Scan for the cell matching the given text and deliver its (X, Y) coordinate at center. 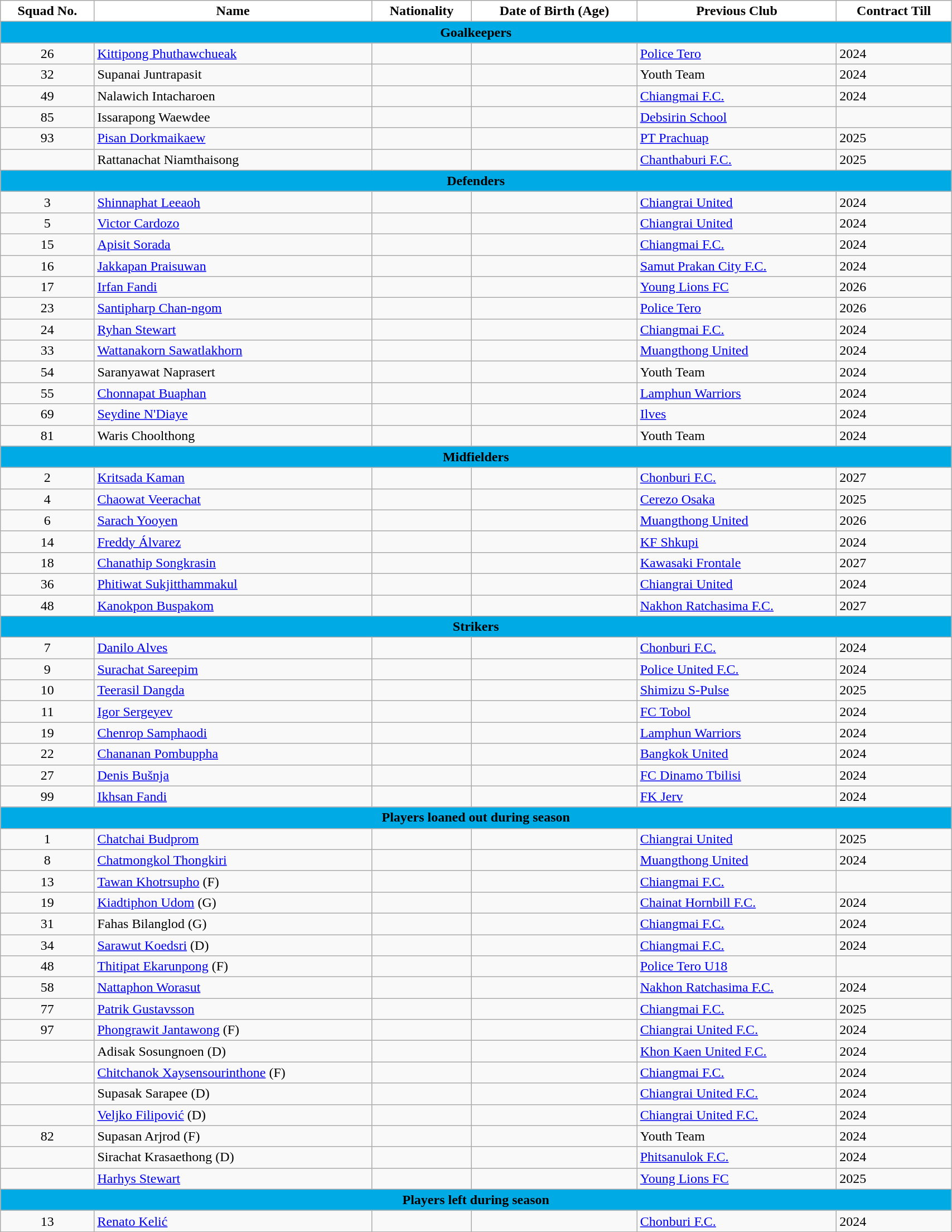
Teerasil Dangda (233, 690)
Veljko Filipović (D) (233, 1115)
36 (47, 584)
14 (47, 542)
Name (233, 11)
58 (47, 988)
69 (47, 414)
KF Shkupi (737, 542)
Chatmongkol Thongkiri (233, 860)
4 (47, 499)
Patrik Gustavsson (233, 1009)
Shinnaphat Leeaoh (233, 202)
Chananan Pombuppha (233, 754)
Ryhan Stewart (233, 330)
82 (47, 1136)
99 (47, 796)
Players left during season (476, 1200)
Date of Birth (Age) (554, 11)
5 (47, 223)
FC Tobol (737, 712)
Issarapong Waewdee (233, 117)
Chonnapat Buaphan (233, 393)
Khon Kaen United F.C. (737, 1051)
Sarawut Koedsri (D) (233, 945)
24 (47, 330)
27 (47, 775)
Adisak Sosungnoen (D) (233, 1051)
15 (47, 244)
7 (47, 648)
Police United F.C. (737, 669)
26 (47, 54)
18 (47, 563)
Phitiwat Sukjitthammakul (233, 584)
Harhys Stewart (233, 1178)
Goalkeepers (476, 32)
FC Dinamo Tbilisi (737, 775)
Supanai Juntrapasit (233, 75)
Chanthaburi F.C. (737, 160)
Sarach Yooyen (233, 520)
Nattaphon Worasut (233, 988)
Supasak Sarapee (D) (233, 1094)
Chanathip Songkrasin (233, 563)
Midfielders (476, 457)
Saranyawat Naprasert (233, 372)
Squad No. (47, 11)
Ilves (737, 414)
Supasan Arjrod (F) (233, 1136)
Samut Prakan City F.C. (737, 266)
Police Tero U18 (737, 967)
22 (47, 754)
Fahas Bilanglod (G) (233, 924)
Apisit Sorada (233, 244)
Danilo Alves (233, 648)
Players loaned out during season (476, 818)
Nationality (422, 11)
Victor Cardozo (233, 223)
Pisan Dorkmaikaew (233, 138)
9 (47, 669)
11 (47, 712)
Santipharp Chan-ngom (233, 308)
Wattanakorn Sawatlakhorn (233, 351)
Seydine N'Diaye (233, 414)
Irfan Fandi (233, 287)
Jakkapan Praisuwan (233, 266)
Renato Kelić (233, 1221)
Chaowat Veerachat (233, 499)
Denis Bušnja (233, 775)
Chatchai Budprom (233, 839)
Freddy Álvarez (233, 542)
3 (47, 202)
32 (47, 75)
Chainat Hornbill F.C. (737, 902)
77 (47, 1009)
17 (47, 287)
Strikers (476, 627)
23 (47, 308)
Kiadtiphon Udom (G) (233, 902)
Phitsanulok F.C. (737, 1157)
10 (47, 690)
81 (47, 436)
Kittipong Phuthawchueak (233, 54)
33 (47, 351)
Phongrawit Jantawong (F) (233, 1030)
55 (47, 393)
Debsirin School (737, 117)
Shimizu S-Pulse (737, 690)
93 (47, 138)
Rattanachat Niamthaisong (233, 160)
31 (47, 924)
Kawasaki Frontale (737, 563)
Contract Till (894, 11)
Tawan Khotrsupho (F) (233, 881)
Surachat Sareepim (233, 669)
Previous Club (737, 11)
34 (47, 945)
Bangkok United (737, 754)
Chitchanok Xaysensourinthone (F) (233, 1072)
54 (47, 372)
Sirachat Krasaethong (D) (233, 1157)
Waris Choolthong (233, 436)
Cerezo Osaka (737, 499)
2 (47, 478)
8 (47, 860)
Chenrop Samphaodi (233, 733)
Defenders (476, 181)
FK Jerv (737, 796)
49 (47, 96)
Nalawich Intacharoen (233, 96)
Ikhsan Fandi (233, 796)
85 (47, 117)
PT Prachuap (737, 138)
Kritsada Kaman (233, 478)
6 (47, 520)
Kanokpon Buspakom (233, 605)
1 (47, 839)
Thitipat Ekarunpong (F) (233, 967)
97 (47, 1030)
16 (47, 266)
Igor Sergeyev (233, 712)
